Locate the cell with the specified text and output its [X, Y] center coordinate. 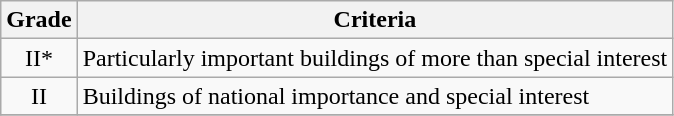
Grade [39, 20]
II* [39, 58]
Particularly important buildings of more than special interest [375, 58]
Buildings of national importance and special interest [375, 96]
II [39, 96]
Criteria [375, 20]
